Identify which cell holds the provided text, then report its (x, y) central coordinate. 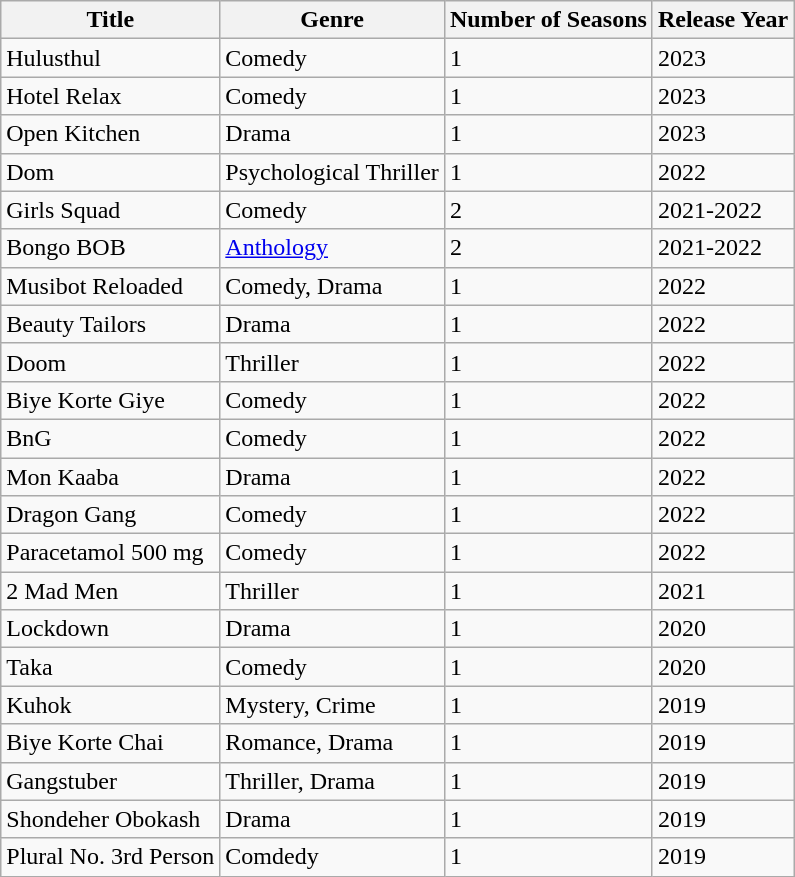
Dragon Gang (110, 515)
Psychological Thriller (332, 172)
Mystery, Crime (332, 705)
2021 (722, 591)
Number of Seasons (548, 20)
Paracetamol 500 mg (110, 553)
BnG (110, 438)
Comedy, Drama (332, 286)
Mon Kaaba (110, 477)
Girls Squad (110, 210)
Biye Korte Giye (110, 400)
Shondeher Obokash (110, 819)
Romance, Drama (332, 743)
Plural No. 3rd Person (110, 857)
Comdedy (332, 857)
Taka (110, 667)
Musibot Reloaded (110, 286)
Kuhok (110, 705)
Hulusthul (110, 58)
Anthology (332, 248)
Title (110, 20)
Hotel Relax (110, 96)
2 Mad Men (110, 591)
Release Year (722, 20)
Thriller, Drama (332, 781)
Bongo BOB (110, 248)
Open Kitchen (110, 134)
Biye Korte Chai (110, 743)
Dom (110, 172)
Gangstuber (110, 781)
Beauty Tailors (110, 324)
Genre (332, 20)
Lockdown (110, 629)
Doom (110, 362)
